Detect which cell encompasses the target text, then output its [x, y] center coordinate. 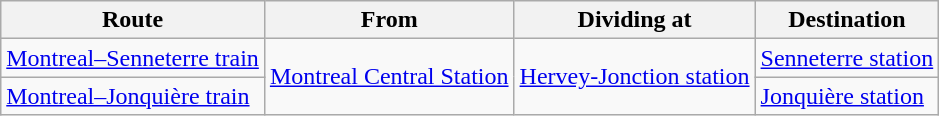
Montreal–Senneterre train [133, 58]
Jonquière station [847, 96]
Destination [847, 20]
From [389, 20]
Route [133, 20]
Montreal Central Station [389, 77]
Senneterre station [847, 58]
Dividing at [634, 20]
Hervey-Jonction station [634, 77]
Montreal–Jonquière train [133, 96]
